Return (x, y) of the center of cell containing provided text 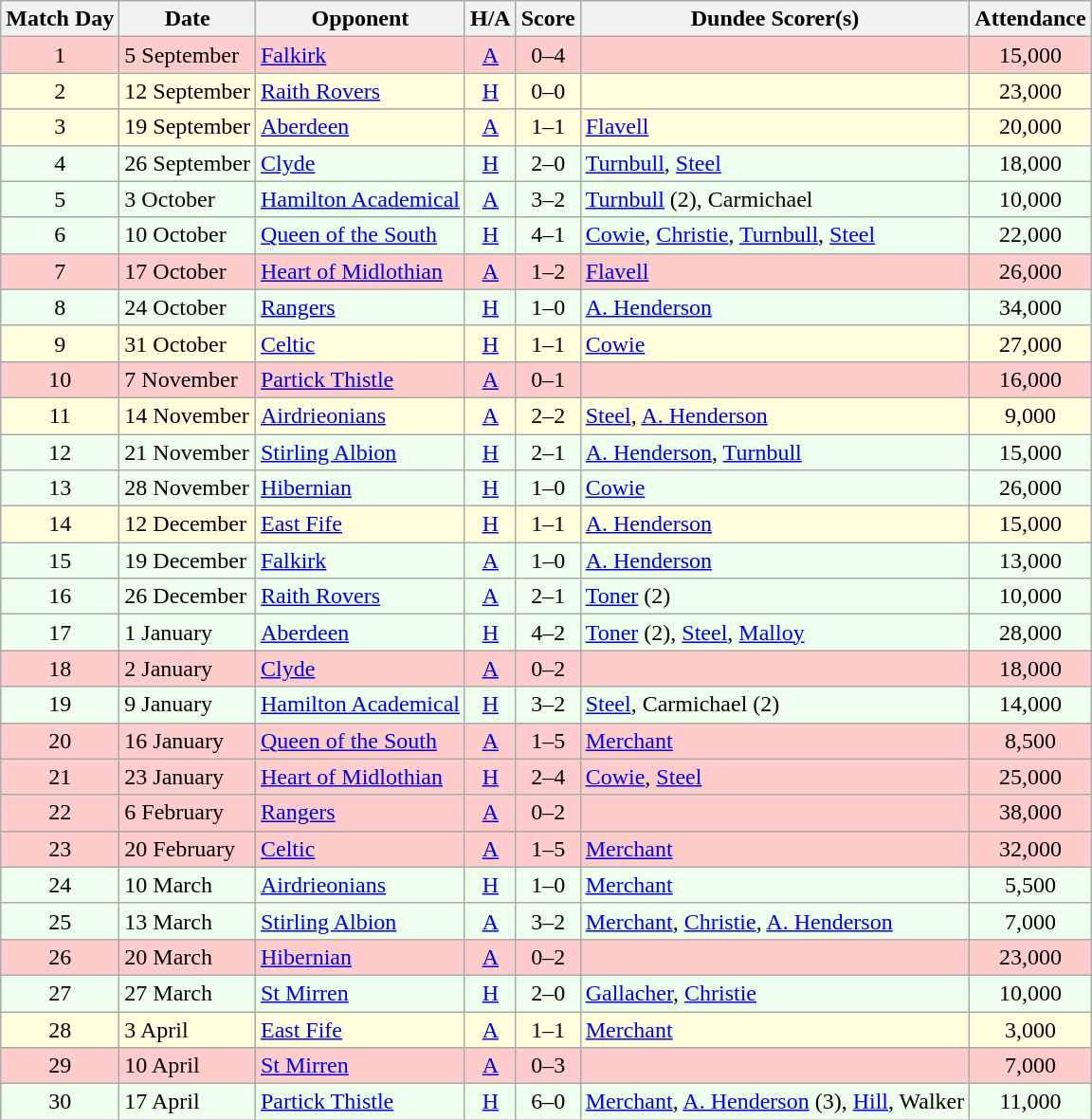
27,000 (1030, 343)
13,000 (1030, 560)
4–1 (548, 235)
26 (61, 957)
Dundee Scorer(s) (775, 19)
10 April (188, 1066)
4 (61, 163)
19 September (188, 127)
0–1 (548, 379)
Cowie, Steel (775, 777)
7 November (188, 379)
Turnbull (2), Carmichael (775, 199)
Toner (2), Steel, Malloy (775, 633)
22 (61, 813)
32,000 (1030, 849)
Score (548, 19)
22,000 (1030, 235)
11 (61, 415)
3 October (188, 199)
30 (61, 1102)
9 January (188, 705)
Opponent (360, 19)
6 (61, 235)
1–2 (548, 271)
12 September (188, 91)
10 October (188, 235)
18 (61, 669)
8 (61, 307)
20 February (188, 849)
0–3 (548, 1066)
11,000 (1030, 1102)
19 (61, 705)
3 (61, 127)
5 September (188, 55)
21 (61, 777)
Attendance (1030, 19)
1 January (188, 633)
28 (61, 1029)
38,000 (1030, 813)
12 (61, 452)
26 September (188, 163)
12 December (188, 524)
0–0 (548, 91)
29 (61, 1066)
3,000 (1030, 1029)
1 (61, 55)
4–2 (548, 633)
16 January (188, 741)
14 November (188, 415)
2 (61, 91)
8,500 (1030, 741)
28 November (188, 488)
Cowie, Christie, Turnbull, Steel (775, 235)
3 April (188, 1029)
20,000 (1030, 127)
20 March (188, 957)
Match Day (61, 19)
27 (61, 993)
17 April (188, 1102)
24 (61, 885)
H/A (490, 19)
16,000 (1030, 379)
25,000 (1030, 777)
15 (61, 560)
Toner (2) (775, 597)
16 (61, 597)
23 (61, 849)
5 (61, 199)
13 March (188, 921)
Date (188, 19)
10 March (188, 885)
5,500 (1030, 885)
Turnbull, Steel (775, 163)
19 December (188, 560)
26 December (188, 597)
0–4 (548, 55)
17 (61, 633)
24 October (188, 307)
2 January (188, 669)
Merchant, Christie, A. Henderson (775, 921)
6 February (188, 813)
Merchant, A. Henderson (3), Hill, Walker (775, 1102)
20 (61, 741)
14,000 (1030, 705)
Steel, A. Henderson (775, 415)
17 October (188, 271)
Steel, Carmichael (2) (775, 705)
14 (61, 524)
31 October (188, 343)
34,000 (1030, 307)
A. Henderson, Turnbull (775, 452)
23 January (188, 777)
2–2 (548, 415)
13 (61, 488)
6–0 (548, 1102)
21 November (188, 452)
Gallacher, Christie (775, 993)
9 (61, 343)
7 (61, 271)
9,000 (1030, 415)
10 (61, 379)
25 (61, 921)
28,000 (1030, 633)
27 March (188, 993)
2–4 (548, 777)
